Identify which cell holds the provided text, then report its (x, y) central coordinate. 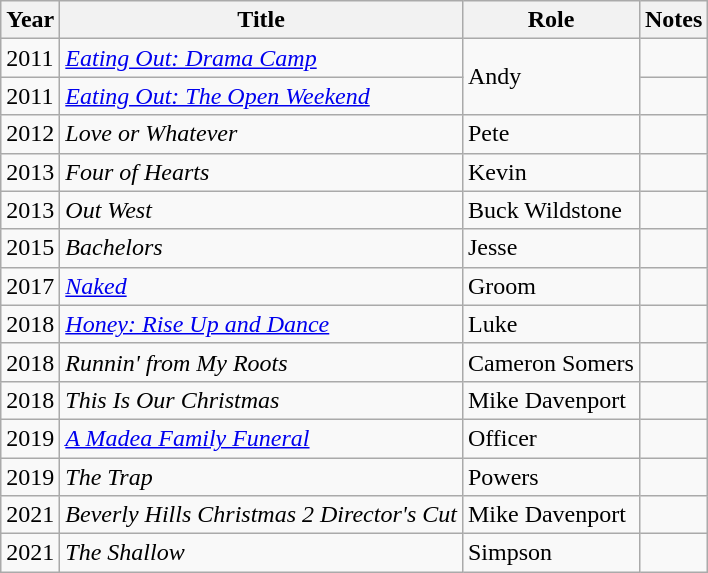
Year (30, 20)
Groom (550, 286)
Kevin (550, 172)
The Shallow (262, 553)
Naked (262, 286)
Title (262, 20)
Bachelors (262, 248)
Luke (550, 324)
The Trap (262, 477)
This Is Our Christmas (262, 400)
Powers (550, 477)
A Madea Family Funeral (262, 438)
Eating Out: Drama Camp (262, 58)
Role (550, 20)
2012 (30, 134)
Simpson (550, 553)
Runnin' from My Roots (262, 362)
Buck Wildstone (550, 210)
Honey: Rise Up and Dance (262, 324)
2017 (30, 286)
Officer (550, 438)
2015 (30, 248)
Out West (262, 210)
Cameron Somers (550, 362)
Four of Hearts (262, 172)
Jesse (550, 248)
Pete (550, 134)
Love or Whatever (262, 134)
Notes (673, 20)
Andy (550, 77)
Eating Out: The Open Weekend (262, 96)
Beverly Hills Christmas 2 Director's Cut (262, 515)
